Extract the (X, Y) coordinate from the center of the cell holding the provided text.  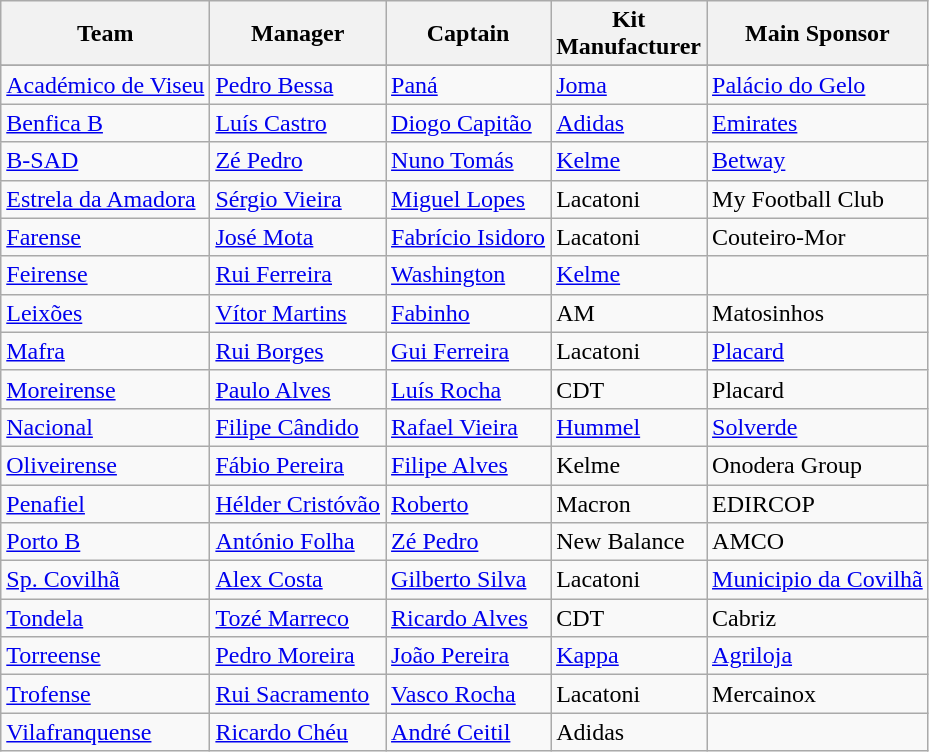
Alex Costa (298, 580)
Tondela (106, 618)
Rafael Vieira (468, 427)
New Balance (629, 542)
Torreense (106, 656)
Mercainox (818, 694)
Vasco Rocha (468, 694)
Rui Sacramento (298, 694)
Agriloja (818, 656)
Kappa (629, 656)
Matosinhos (818, 313)
Tozé Marreco (298, 618)
Feirense (106, 275)
Académico de Viseu (106, 85)
Sp. Covilhã (106, 580)
Porto B (106, 542)
Municipio da Covilhã (818, 580)
Emirates (818, 123)
Hélder Cristóvão (298, 503)
Luís Rocha (468, 389)
Farense (106, 237)
Oliveirense (106, 465)
Mafra (106, 351)
Washington (468, 275)
Diogo Capitão (468, 123)
Gui Ferreira (468, 351)
Vítor Martins (298, 313)
Luís Castro (298, 123)
Nuno Tomás (468, 161)
José Mota (298, 237)
Hummel (629, 427)
Ricardo Alves (468, 618)
Paná (468, 85)
Pedro Moreira (298, 656)
EDIRCOP (818, 503)
KitManufacturer (629, 34)
Fabinho (468, 313)
Estrela da Amadora (106, 199)
António Folha (298, 542)
Filipe Alves (468, 465)
Vilafranquense (106, 732)
Team (106, 34)
André Ceitil (468, 732)
Fabrício Isidoro (468, 237)
Trofense (106, 694)
Betway (818, 161)
Main Sponsor (818, 34)
Gilberto Silva (468, 580)
Benfica B (106, 123)
Filipe Cândido (298, 427)
AMCO (818, 542)
Joma (629, 85)
Rui Borges (298, 351)
My Football Club (818, 199)
João Pereira (468, 656)
Miguel Lopes (468, 199)
Cabriz (818, 618)
Ricardo Chéu (298, 732)
Palácio do Gelo (818, 85)
Paulo Alves (298, 389)
Solverde (818, 427)
Macron (629, 503)
Captain (468, 34)
Rui Ferreira (298, 275)
B-SAD (106, 161)
Sérgio Vieira (298, 199)
Onodera Group (818, 465)
Leixões (106, 313)
Couteiro-Mor (818, 237)
Nacional (106, 427)
Manager (298, 34)
Pedro Bessa (298, 85)
Roberto (468, 503)
Penafiel (106, 503)
AM (629, 313)
Fábio Pereira (298, 465)
Moreirense (106, 389)
